Detect which cell encompasses the target text, then output its [X, Y] center coordinate. 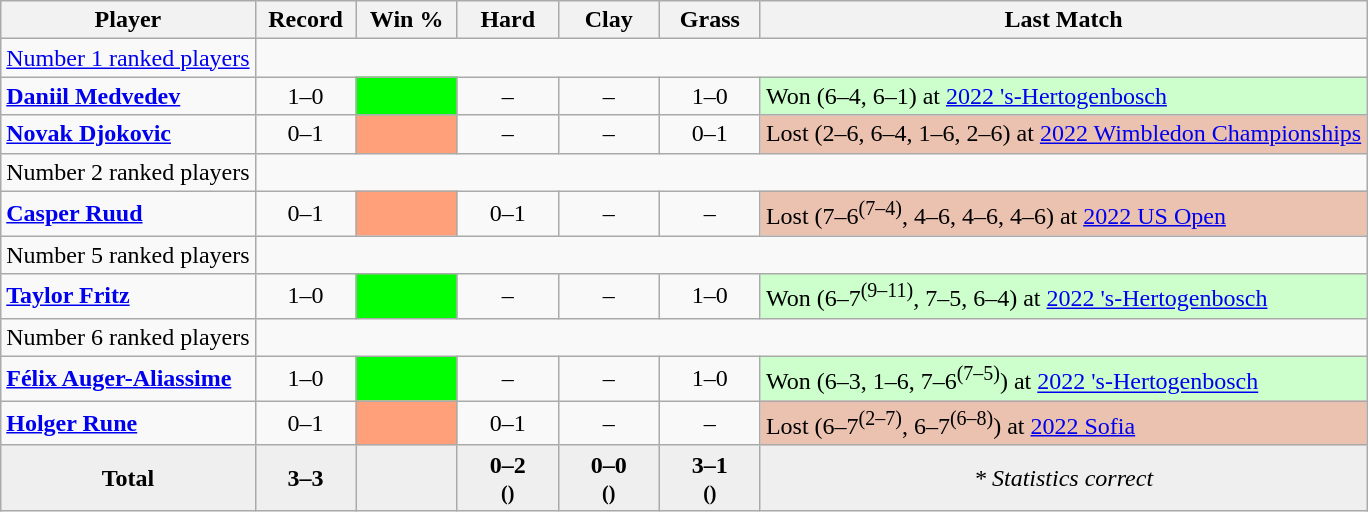
Novak Djokovic [128, 134]
0–2 () [508, 478]
Player [128, 20]
Lost (7–6(7–4), 4–6, 4–6, 4–6) at 2022 US Open [1063, 214]
3–1 () [710, 478]
Record [306, 20]
Casper Ruud [128, 214]
Won (6–3, 1–6, 7–6(7–5)) at 2022 's-Hertogenbosch [1063, 378]
3–3 [306, 478]
Hard [508, 20]
0–0 () [608, 478]
Daniil Medvedev [128, 96]
* Statistics correct [1063, 478]
Won (6–7(9–11), 7–5, 6–4) at 2022 's-Hertogenbosch [1063, 296]
Taylor Fritz [128, 296]
Number 6 ranked players [128, 337]
Grass [710, 20]
Won (6–4, 6–1) at 2022 's-Hertogenbosch [1063, 96]
Last Match [1063, 20]
Total [128, 478]
Number 2 ranked players [128, 172]
Clay [608, 20]
Win % [406, 20]
Holger Rune [128, 424]
Lost (6–7(2–7), 6–7(6–8)) at 2022 Sofia [1063, 424]
Number 1 ranked players [128, 58]
Lost (2–6, 6–4, 1–6, 2–6) at 2022 Wimbledon Championships [1063, 134]
Félix Auger-Aliassime [128, 378]
Number 5 ranked players [128, 255]
